Identify which cell holds the provided text, then report its (X, Y) central coordinate. 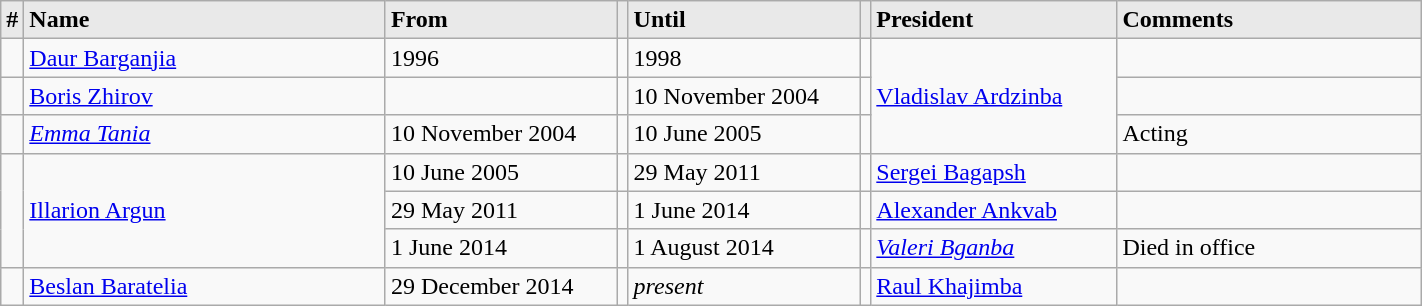
Boris Zhirov (205, 96)
Valeri Bganba (994, 248)
1998 (744, 58)
President (994, 20)
Name (205, 20)
Comments (1269, 20)
Sergei Bagapsh (994, 172)
# (12, 20)
present (744, 286)
From (501, 20)
Acting (1269, 134)
Illarion Argun (205, 210)
1996 (501, 58)
Raul Khajimba (994, 286)
Until (744, 20)
Beslan Baratelia (205, 286)
Daur Barganjia (205, 58)
29 December 2014 (501, 286)
1 August 2014 (744, 248)
Vladislav Ardzinba (994, 96)
Alexander Ankvab (994, 210)
Emma Tania (205, 134)
Died in office (1269, 248)
